Return [X, Y] of the center of cell containing provided text 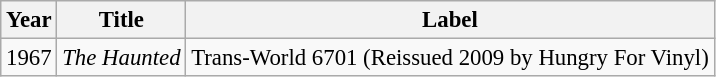
Title [122, 20]
Label [450, 20]
Trans-World 6701 (Reissued 2009 by Hungry For Vinyl) [450, 58]
The Haunted [122, 58]
Year [29, 20]
1967 [29, 58]
